Identify which cell holds the provided text, then report its (x, y) central coordinate. 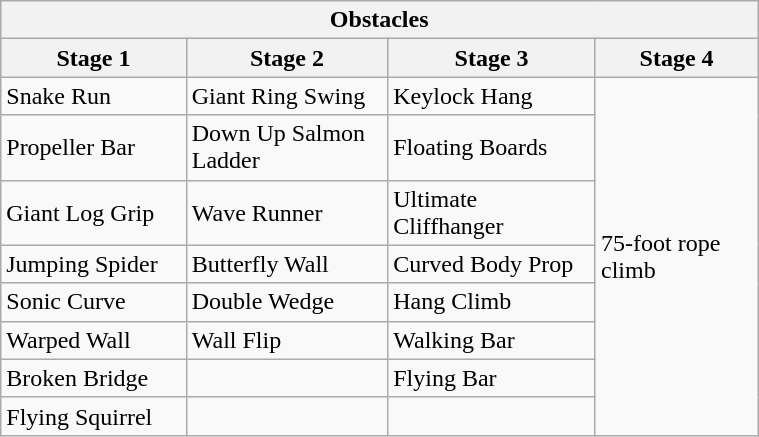
Hang Climb (492, 302)
Propeller Bar (94, 148)
Giant Ring Swing (286, 96)
75-foot rope climb (676, 256)
Keylock Hang (492, 96)
Walking Bar (492, 340)
Obstacles (380, 20)
Wave Runner (286, 212)
Broken Bridge (94, 378)
Giant Log Grip (94, 212)
Stage 3 (492, 58)
Double Wedge (286, 302)
Flying Squirrel (94, 416)
Butterfly Wall (286, 264)
Flying Bar (492, 378)
Stage 4 (676, 58)
Stage 2 (286, 58)
Stage 1 (94, 58)
Ultimate Cliffhanger (492, 212)
Wall Flip (286, 340)
Snake Run (94, 96)
Sonic Curve (94, 302)
Curved Body Prop (492, 264)
Jumping Spider (94, 264)
Warped Wall (94, 340)
Floating Boards (492, 148)
Down Up Salmon Ladder (286, 148)
